Extract the (X, Y) coordinate from the center of the cell holding the provided text.  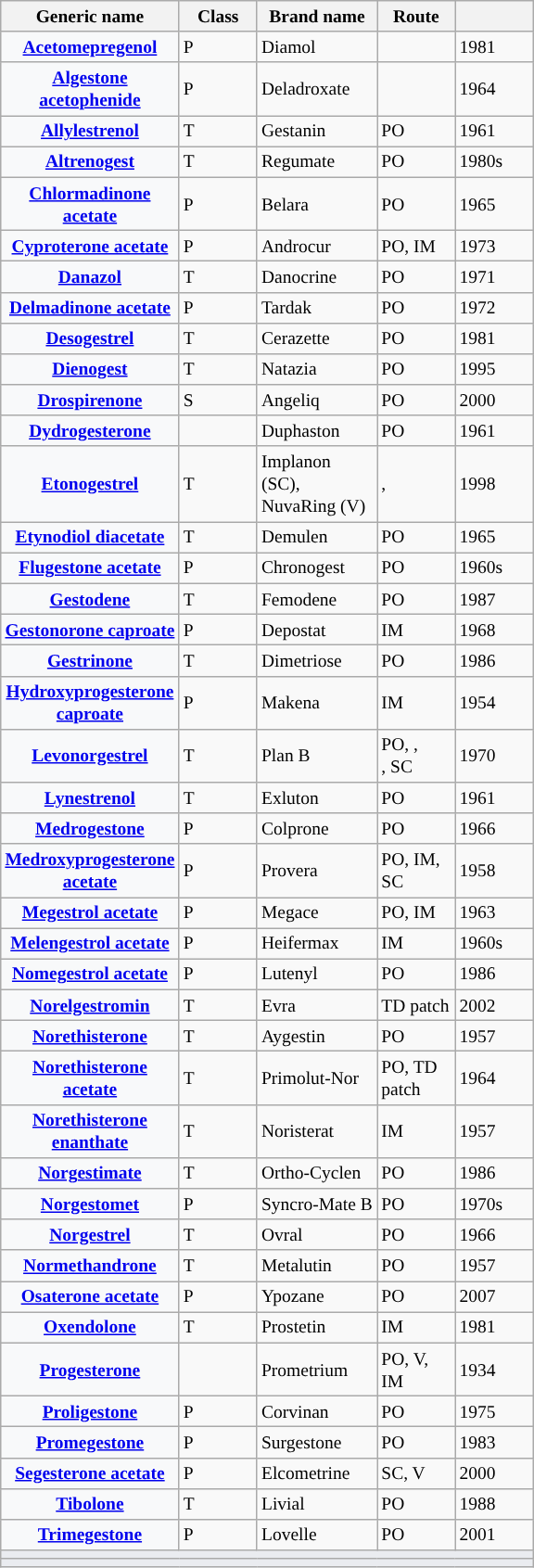
Primolut-Nor (317, 1077)
Medrogestone (90, 829)
1988 (494, 1504)
Dydrogesterone (90, 430)
Danazol (90, 276)
1973 (494, 245)
Cyproterone acetate (90, 245)
Regumate (317, 161)
Implanon (SC), NuvaRing (V) (317, 484)
Syncro-Mate B (317, 1204)
Osaterone acetate (90, 1296)
Ortho-Cyclen (317, 1172)
1972 (494, 308)
Chronogest (317, 567)
Danocrine (317, 276)
Norethisterone acetate (90, 1077)
Femodene (317, 599)
Allylestrenol (90, 132)
Nomegestrol acetate (90, 974)
Norelgestromin (90, 1005)
Demulen (317, 538)
Depostat (317, 631)
Melengestrol acetate (90, 944)
Medroxyprogesterone acetate (90, 870)
Megestrol acetate (90, 912)
1980s (494, 161)
Lynestrenol (90, 797)
1998 (494, 484)
Ypozane (317, 1296)
Megace (317, 912)
Etynodiol diacetate (90, 538)
1954 (494, 703)
Gestonorone caproate (90, 631)
PO, V, IM (416, 1369)
Makena (317, 703)
Tibolone (90, 1504)
1983 (494, 1443)
Dimetriose (317, 660)
Evra (317, 1005)
Proligestone (90, 1411)
Desogestrel (90, 338)
Cerazette (317, 338)
Colprone (317, 829)
Progesterone (90, 1369)
Gestanin (317, 132)
Surgestone (317, 1443)
1971 (494, 276)
Duphaston (317, 430)
Promegestone (90, 1443)
Dienogest (90, 369)
Diamol (317, 46)
Norgestimate (90, 1172)
Angeliq (317, 401)
Noristerat (317, 1131)
2007 (494, 1296)
1963 (494, 912)
Normethandrone (90, 1265)
Oxendolone (90, 1328)
Prometrium (317, 1369)
Elcometrine (317, 1472)
Hydroxyprogesterone caproate (90, 703)
Metalutin (317, 1265)
1995 (494, 369)
Etonogestrel (90, 484)
Prostetin (317, 1328)
1968 (494, 631)
Androcur (317, 245)
Belara (317, 204)
Corvinan (317, 1411)
Delmadinone acetate (90, 308)
1958 (494, 870)
PO, TD patch (416, 1077)
S (218, 401)
TD patch (416, 1005)
Generic name (90, 17)
Brand name (317, 17)
Route (416, 17)
1934 (494, 1369)
Tardak (317, 308)
Chlormadinone acetate (90, 204)
Class (218, 17)
Livial (317, 1504)
1970s (494, 1204)
Lovelle (317, 1536)
Trimegestone (90, 1536)
Exluton (317, 797)
Aygestin (317, 1037)
, (416, 484)
Deladroxate (317, 89)
Norethisterone (90, 1037)
Gestodene (90, 599)
2002 (494, 1005)
Heifermax (317, 944)
2001 (494, 1536)
Norgestrel (90, 1235)
Segesterone acetate (90, 1472)
Plan B (317, 755)
Levonorgestrel (90, 755)
Algestone acetophenide (90, 89)
Natazia (317, 369)
Altrenogest (90, 161)
Drospirenone (90, 401)
Provera (317, 870)
1987 (494, 599)
Gestrinone (90, 660)
1975 (494, 1411)
Flugestone acetate (90, 567)
Ovral (317, 1235)
1970 (494, 755)
SC, V (416, 1472)
Norgestomet (90, 1204)
PO, IM, SC (416, 870)
Norethisterone enanthate (90, 1131)
Acetomepregenol (90, 46)
Lutenyl (317, 974)
PO, ,, SC (416, 755)
